For the text-containing cell, return its midpoint in (X, Y) coordinate format. 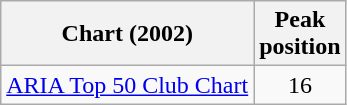
16 (300, 85)
Chart (2002) (128, 34)
Peakposition (300, 34)
ARIA Top 50 Club Chart (128, 85)
